Output the (x, y) coordinate of the center of the cell containing the given text.  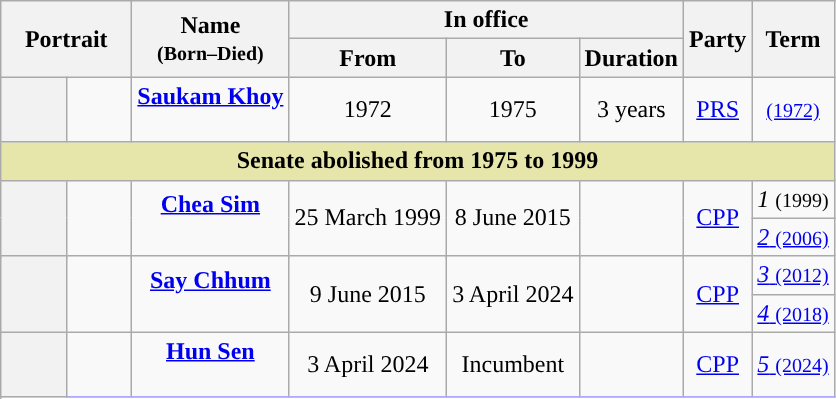
From (368, 58)
(1972) (793, 110)
5 (2024) (793, 364)
Duration (631, 58)
Party (717, 39)
9 June 2015 (368, 294)
1972 (368, 110)
Saukam Khoy (210, 110)
To (513, 58)
Hun Sen (210, 364)
PRS (717, 110)
1 (1999) (793, 199)
Portrait (66, 39)
3 years (631, 110)
4 (2018) (793, 313)
Term (793, 39)
2 (2006) (793, 237)
25 March 1999 (368, 218)
8 June 2015 (513, 218)
In office (486, 20)
Chea Sim (210, 218)
3 (2012) (793, 275)
Incumbent (513, 364)
Senate abolished from 1975 to 1999 (418, 161)
1975 (513, 110)
Say Chhum (210, 294)
Name(Born–Died) (210, 39)
